Pinpoint the cell where the given text exists, returning its [x, y] midpoint coordinate. 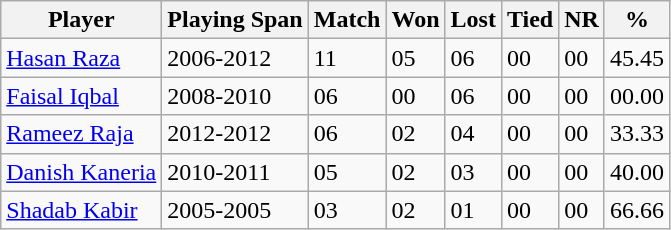
66.66 [636, 210]
Hasan Raza [82, 58]
Lost [473, 20]
00.00 [636, 96]
Faisal Iqbal [82, 96]
Playing Span [235, 20]
2005-2005 [235, 210]
% [636, 20]
Tied [530, 20]
11 [347, 58]
04 [473, 134]
01 [473, 210]
40.00 [636, 172]
NR [582, 20]
Shadab Kabir [82, 210]
2010-2011 [235, 172]
Player [82, 20]
2008-2010 [235, 96]
2012-2012 [235, 134]
33.33 [636, 134]
Match [347, 20]
45.45 [636, 58]
2006-2012 [235, 58]
Won [416, 20]
Rameez Raja [82, 134]
Danish Kaneria [82, 172]
